Identify which cell holds the provided text, then report its [x, y] central coordinate. 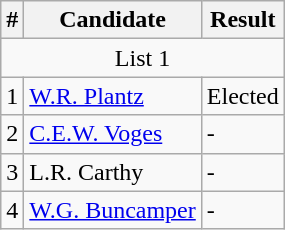
Candidate [112, 20]
4 [12, 210]
W.G. Buncamper [112, 210]
Result [242, 20]
L.R. Carthy [112, 172]
2 [12, 134]
# [12, 20]
3 [12, 172]
1 [12, 96]
W.R. Plantz [112, 96]
Elected [242, 96]
C.E.W. Voges [112, 134]
List 1 [143, 58]
